Provide the (X, Y) coordinate of the cell's center where the given text is located.  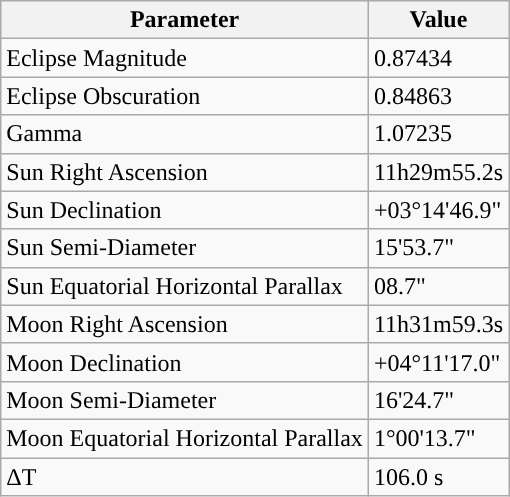
11h29m55.2s (438, 172)
11h31m59.3s (438, 324)
+03°14'46.9" (438, 210)
0.87434 (438, 58)
Eclipse Obscuration (185, 96)
08.7" (438, 286)
Moon Right Ascension (185, 324)
16'24.7" (438, 400)
Sun Semi-Diameter (185, 248)
Sun Equatorial Horizontal Parallax (185, 286)
Eclipse Magnitude (185, 58)
1.07235 (438, 134)
+04°11'17.0" (438, 362)
Sun Right Ascension (185, 172)
15'53.7" (438, 248)
Value (438, 20)
Sun Declination (185, 210)
Gamma (185, 134)
Moon Equatorial Horizontal Parallax (185, 438)
106.0 s (438, 477)
ΔT (185, 477)
Moon Declination (185, 362)
1°00'13.7" (438, 438)
0.84863 (438, 96)
Moon Semi-Diameter (185, 400)
Parameter (185, 20)
